Return [X, Y] of the center of cell containing provided text 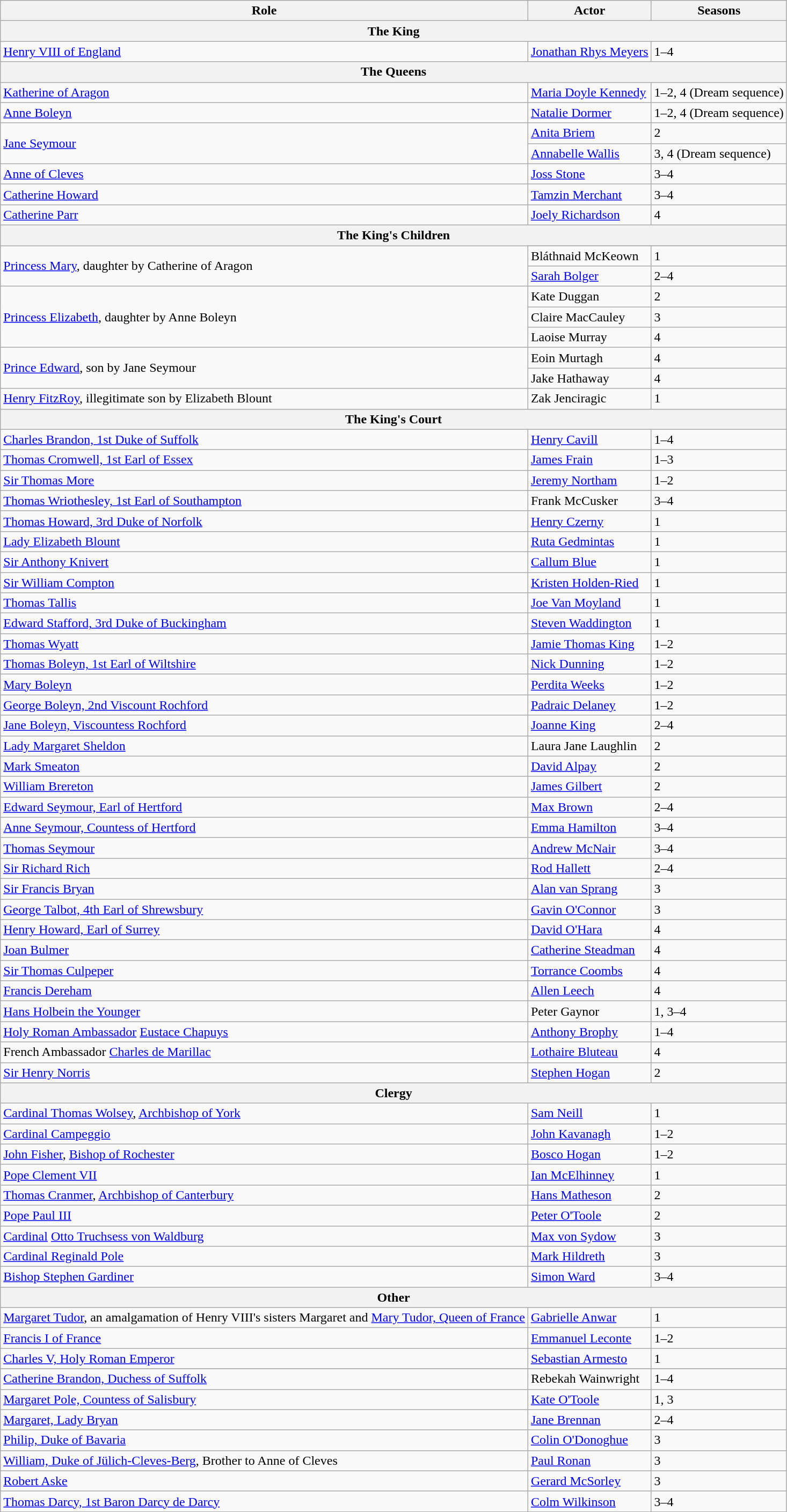
Tamzin Merchant [589, 194]
Hans Holbein the Younger [264, 1011]
Kate Duggan [589, 297]
David O'Hara [589, 930]
Lady Elizabeth Blount [264, 541]
Thomas Wyatt [264, 644]
Bosco Hogan [589, 1154]
Henry Howard, Earl of Surrey [264, 930]
Cardinal Thomas Wolsey, Archbishop of York [264, 1113]
Rebekah Wainwright [589, 1379]
Jamie Thomas King [589, 644]
Anne Seymour, Countess of Hertford [264, 827]
Emmanuel Leconte [589, 1338]
Catherine Brandon, Duchess of Suffolk [264, 1379]
Cardinal Reginald Pole [264, 1257]
Holy Roman Ambassador Eustace Chapuys [264, 1032]
Cardinal Campeggio [264, 1134]
Rod Hallett [589, 868]
French Ambassador Charles de Marillac [264, 1052]
Mark Hildreth [589, 1257]
Gabrielle Anwar [589, 1318]
Max Brown [589, 807]
Thomas Wriothesley, 1st Earl of Southampton [264, 501]
Sebastian Armesto [589, 1359]
Jake Hathaway [589, 378]
Sir William Compton [264, 582]
Ian McElhinney [589, 1175]
Jane Seymour [264, 143]
Actor [589, 11]
Claire MacCauley [589, 317]
Joe Van Moyland [589, 603]
Mark Smeaton [264, 766]
Catherine Howard [264, 194]
1–3 [719, 460]
Joan Bulmer [264, 950]
Kristen Holden-Ried [589, 582]
Annabelle Wallis [589, 153]
Jane Boleyn, Viscountess Rochford [264, 725]
Edward Seymour, Earl of Hertford [264, 807]
Sir Francis Bryan [264, 889]
Henry FitzRoy, illegitimate son by Elizabeth Blount [264, 399]
Henry VIII of England [264, 52]
Colm Wilkinson [589, 1501]
Charles V, Holy Roman Emperor [264, 1359]
Steven Waddington [589, 623]
David Alpay [589, 766]
Seasons [719, 11]
Callum Blue [589, 562]
The King's Court [394, 419]
Princess Elizabeth, daughter by Anne Boleyn [264, 317]
Pope Paul III [264, 1215]
William, Duke of Jülich-Cleves-Berg, Brother to Anne of Cleves [264, 1460]
Stephen Hogan [589, 1073]
Colin O'Donoghue [589, 1440]
John Kavanagh [589, 1134]
Peter O'Toole [589, 1215]
Henry Czerny [589, 521]
Bishop Stephen Gardiner [264, 1277]
Eoin Murtagh [589, 358]
Joanne King [589, 725]
Padraic Delaney [589, 705]
Hans Matheson [589, 1195]
Maria Doyle Kennedy [589, 92]
Joss Stone [589, 174]
George Talbot, 4th Earl of Shrewsbury [264, 909]
Sir Anthony Knivert [264, 562]
Sarah Bolger [589, 276]
Anne Boleyn [264, 113]
Andrew McNair [589, 848]
Paul Ronan [589, 1460]
James Frain [589, 460]
Margaret Pole, Countess of Salisbury [264, 1399]
Joely Richardson [589, 215]
Edward Stafford, 3rd Duke of Buckingham [264, 623]
Gavin O'Connor [589, 909]
Nick Dunning [589, 664]
Ruta Gedmintas [589, 541]
William Brereton [264, 787]
Katherine of Aragon [264, 92]
Laura Jane Laughlin [589, 746]
Sir Richard Rich [264, 868]
Natalie Dormer [589, 113]
Perdita Weeks [589, 685]
1, 3–4 [719, 1011]
Peter Gaynor [589, 1011]
Other [394, 1297]
Prince Edward, son by Jane Seymour [264, 368]
The King's Children [394, 235]
Gerard McSorley [589, 1481]
Charles Brandon, 1st Duke of Suffolk [264, 439]
Kate O'Toole [589, 1399]
Sir Henry Norris [264, 1073]
Bláthnaid McKeown [589, 256]
Thomas Seymour [264, 848]
George Boleyn, 2nd Viscount Rochford [264, 705]
Lothaire Bluteau [589, 1052]
James Gilbert [589, 787]
Anne of Cleves [264, 174]
Simon Ward [589, 1277]
Allen Leech [589, 991]
Thomas Boleyn, 1st Earl of Wiltshire [264, 664]
Sir Thomas Culpeper [264, 971]
Lady Margaret Sheldon [264, 746]
Thomas Cranmer, Archbishop of Canterbury [264, 1195]
Thomas Howard, 3rd Duke of Norfolk [264, 521]
Anita Briem [589, 133]
The King [394, 31]
Margaret, Lady Bryan [264, 1420]
Max von Sydow [589, 1236]
Frank McCusker [589, 501]
Jeremy Northam [589, 480]
Margaret Tudor, an amalgamation of Henry VIII's sisters Margaret and Mary Tudor, Queen of France [264, 1318]
Thomas Tallis [264, 603]
Cardinal Otto Truchsess von Waldburg [264, 1236]
Sir Thomas More [264, 480]
Catherine Steadman [589, 950]
1, 3 [719, 1399]
3, 4 (Dream sequence) [719, 153]
Laoise Murray [589, 337]
Philip, Duke of Bavaria [264, 1440]
Torrance Coombs [589, 971]
Thomas Darcy, 1st Baron Darcy de Darcy [264, 1501]
Emma Hamilton [589, 827]
Anthony Brophy [589, 1032]
Pope Clement VII [264, 1175]
The Queens [394, 72]
Mary Boleyn [264, 685]
John Fisher, Bishop of Rochester [264, 1154]
Sam Neill [589, 1113]
Henry Cavill [589, 439]
Princess Mary, daughter by Catherine of Aragon [264, 266]
Francis Dereham [264, 991]
Zak Jenciragic [589, 399]
Jonathan Rhys Meyers [589, 52]
Francis I of France [264, 1338]
Thomas Cromwell, 1st Earl of Essex [264, 460]
Role [264, 11]
Robert Aske [264, 1481]
Alan van Sprang [589, 889]
Catherine Parr [264, 215]
Clergy [394, 1093]
Jane Brennan [589, 1420]
